Capture the cell that displays the provided text and extract its [X, Y] central coordinate. 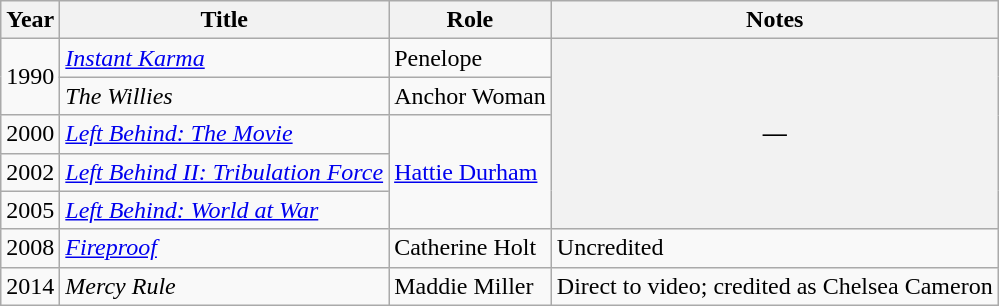
Title [224, 20]
Year [30, 20]
Left Behind: The Movie [224, 134]
Catherine Holt [470, 248]
Fireproof [224, 248]
Penelope [470, 58]
2008 [30, 248]
— [774, 134]
Uncredited [774, 248]
Role [470, 20]
The Willies [224, 96]
2014 [30, 286]
Hattie Durham [470, 172]
2005 [30, 210]
Maddie Miller [470, 286]
Anchor Woman [470, 96]
Left Behind: World at War [224, 210]
Instant Karma [224, 58]
2002 [30, 172]
2000 [30, 134]
Direct to video; credited as Chelsea Cameron [774, 286]
Mercy Rule [224, 286]
Notes [774, 20]
Left Behind II: Tribulation Force [224, 172]
1990 [30, 77]
